Provide the (x, y) coordinate of the cell's center where the given text is located.  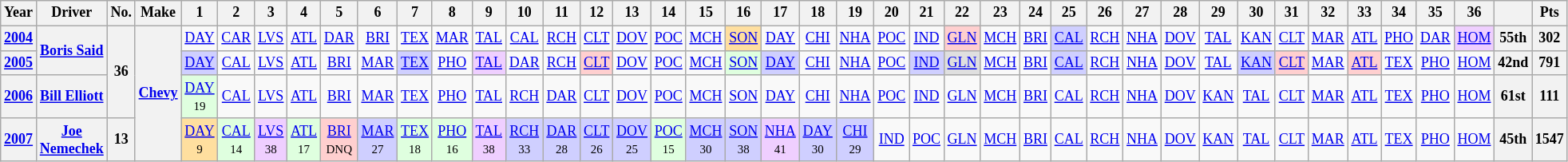
20 (892, 13)
302 (1550, 38)
30 (1257, 13)
61st (1514, 97)
Bill Elliott (72, 97)
Year (19, 13)
5 (339, 13)
14 (668, 13)
RCH33 (524, 140)
22 (962, 13)
Boris Said (72, 50)
111 (1550, 97)
27 (1142, 13)
42nd (1514, 62)
POC15 (668, 140)
1 (200, 13)
2004 (19, 38)
DOV25 (632, 140)
CLT26 (597, 140)
4 (304, 13)
TEX18 (415, 140)
No. (121, 13)
PHO16 (452, 140)
9 (489, 13)
Make (158, 13)
15 (706, 13)
3 (271, 13)
45th (1514, 140)
ATL17 (304, 140)
MAR27 (378, 140)
16 (744, 13)
DAR28 (562, 140)
6 (378, 13)
DAY9 (200, 140)
34 (1399, 13)
55th (1514, 38)
26 (1105, 13)
TAL38 (489, 140)
2007 (19, 140)
31 (1292, 13)
BRIDNQ (339, 140)
35 (1435, 13)
33 (1364, 13)
Joe Nemechek (72, 140)
10 (524, 13)
18 (818, 13)
8 (452, 13)
29 (1218, 13)
32 (1328, 13)
23 (1000, 13)
Chevy (158, 93)
19 (855, 13)
NHA41 (780, 140)
7 (415, 13)
17 (780, 13)
Driver (72, 13)
SON38 (744, 140)
CHI29 (855, 140)
28 (1180, 13)
DAY19 (200, 97)
12 (597, 13)
Pts (1550, 13)
CAL14 (236, 140)
1547 (1550, 140)
791 (1550, 62)
25 (1068, 13)
CAR (236, 38)
21 (927, 13)
24 (1036, 13)
DAY30 (818, 140)
MCH30 (706, 140)
11 (562, 13)
LVS38 (271, 140)
2005 (19, 62)
2 (236, 13)
2006 (19, 97)
